Extract the (X, Y) coordinate from the center of the cell holding the provided text.  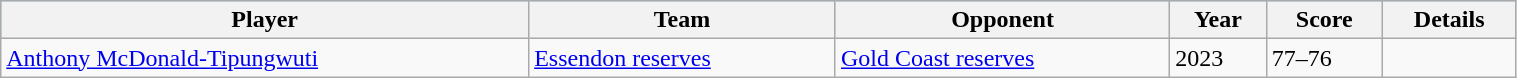
Anthony McDonald-Tipungwuti (265, 58)
Essendon reserves (682, 58)
77–76 (1324, 58)
2023 (1218, 58)
Player (265, 20)
Year (1218, 20)
Opponent (1002, 20)
Team (682, 20)
Details (1449, 20)
Score (1324, 20)
Gold Coast reserves (1002, 58)
